Scan for the cell matching the given text and deliver its [X, Y] coordinate at center. 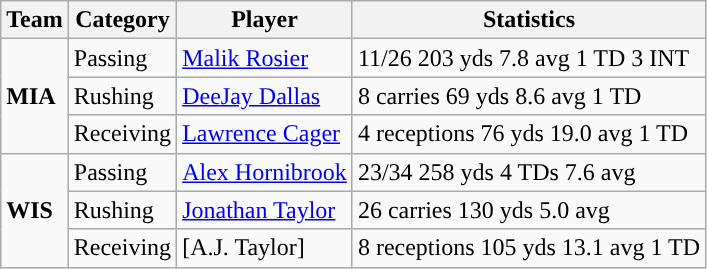
[A.J. Taylor] [265, 248]
DeeJay Dallas [265, 96]
Alex Hornibrook [265, 172]
Player [265, 20]
4 receptions 76 yds 19.0 avg 1 TD [528, 134]
Malik Rosier [265, 58]
11/26 203 yds 7.8 avg 1 TD 3 INT [528, 58]
Team [35, 20]
MIA [35, 96]
23/34 258 yds 4 TDs 7.6 avg [528, 172]
Jonathan Taylor [265, 210]
26 carries 130 yds 5.0 avg [528, 210]
Statistics [528, 20]
WIS [35, 210]
8 receptions 105 yds 13.1 avg 1 TD [528, 248]
Lawrence Cager [265, 134]
8 carries 69 yds 8.6 avg 1 TD [528, 96]
Category [122, 20]
